Identify which cell holds the provided text, then report its [X, Y] central coordinate. 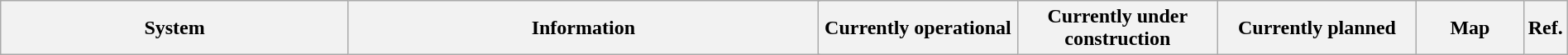
Currently planned [1317, 28]
Map [1470, 28]
Information [583, 28]
Currently operational [918, 28]
Ref. [1545, 28]
Currently under construction [1117, 28]
System [175, 28]
